For the text-containing cell, return its midpoint in [x, y] coordinate format. 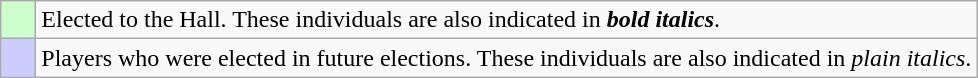
Elected to the Hall. These individuals are also indicated in bold italics. [506, 20]
Players who were elected in future elections. These individuals are also indicated in plain italics. [506, 58]
